Scan for the cell matching the given text and deliver its (X, Y) coordinate at center. 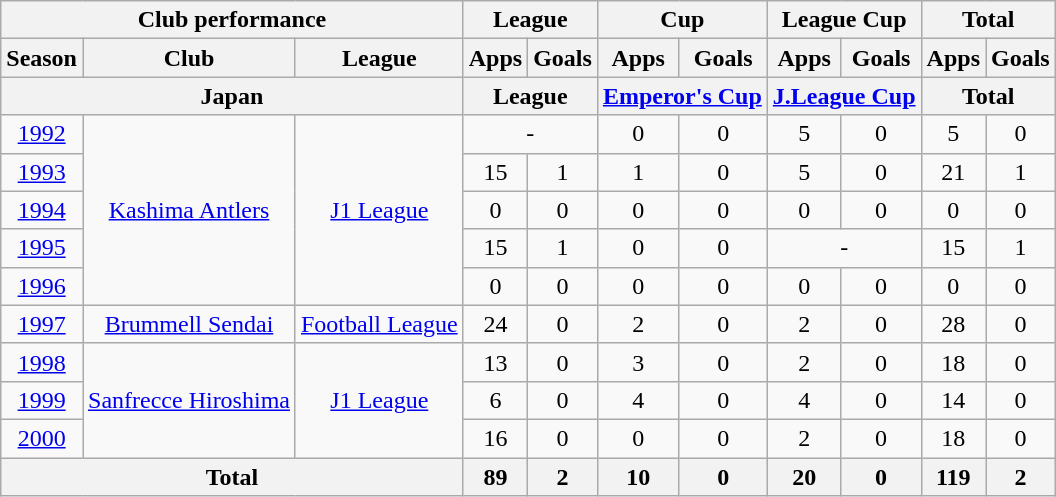
J.League Cup (844, 96)
2000 (42, 438)
Emperor's Cup (682, 96)
1996 (42, 286)
Kashima Antlers (188, 210)
6 (495, 400)
Brummell Sendai (188, 324)
Club (188, 58)
24 (495, 324)
10 (638, 477)
1994 (42, 210)
3 (638, 362)
13 (495, 362)
1992 (42, 134)
119 (953, 477)
Sanfrecce Hiroshima (188, 400)
Season (42, 58)
89 (495, 477)
16 (495, 438)
28 (953, 324)
1995 (42, 248)
1998 (42, 362)
Japan (232, 96)
1999 (42, 400)
20 (804, 477)
Club performance (232, 20)
1997 (42, 324)
Cup (682, 20)
League Cup (844, 20)
Football League (379, 324)
1993 (42, 172)
21 (953, 172)
14 (953, 400)
